Identify which cell holds the provided text, then report its [X, Y] central coordinate. 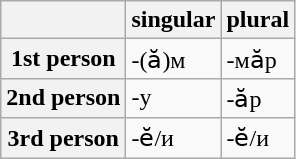
2nd person [64, 98]
-у [174, 98]
-ӑр [258, 98]
1st person [64, 59]
plural [258, 20]
3rd person [64, 138]
-мӑр [258, 59]
-(ӑ)м [174, 59]
singular [174, 20]
